Determine the [x, y] coordinate at the center of the cell enclosing the given text.  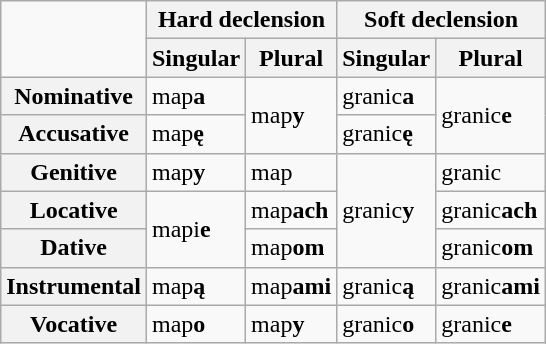
granicach [491, 210]
granica [386, 96]
granicy [386, 210]
Locative [74, 210]
Nominative [74, 96]
mapo [196, 324]
Accusative [74, 134]
map [292, 172]
granicą [386, 286]
Soft declension [442, 20]
granic [491, 172]
granicami [491, 286]
mapa [196, 96]
mapach [292, 210]
mapą [196, 286]
granicę [386, 134]
Dative [74, 248]
Genitive [74, 172]
granico [386, 324]
mapom [292, 248]
mapę [196, 134]
Hard declension [241, 20]
granicom [491, 248]
Instrumental [74, 286]
mapami [292, 286]
mapie [196, 229]
Vocative [74, 324]
